Extract the [x, y] coordinate from the center of the cell holding the provided text.  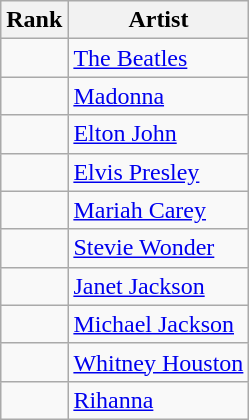
The Beatles [158, 58]
Elvis Presley [158, 172]
Elton John [158, 134]
Janet Jackson [158, 286]
Mariah Carey [158, 210]
Madonna [158, 96]
Rank [34, 20]
Whitney Houston [158, 362]
Artist [158, 20]
Stevie Wonder [158, 248]
Rihanna [158, 400]
Michael Jackson [158, 324]
